Provide the (X, Y) coordinate of the cell's center where the given text is located.  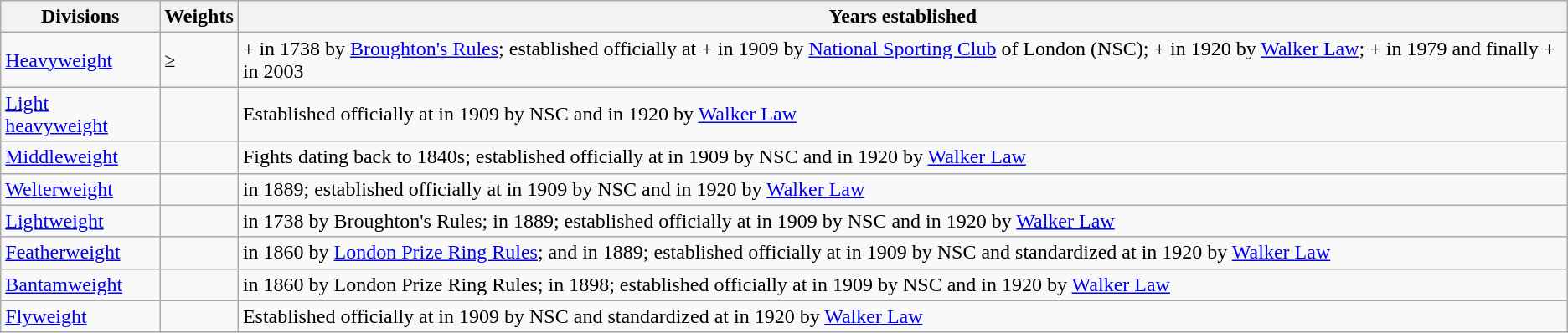
Years established (903, 17)
Divisions (80, 17)
Fights dating back to 1840s; established officially at in 1909 by NSC and in 1920 by Walker Law (903, 157)
≥ (199, 60)
Bantamweight (80, 284)
Featherweight (80, 253)
in 1738 by Broughton's Rules; in 1889; established officially at in 1909 by NSC and in 1920 by Walker Law (903, 221)
in 1860 by London Prize Ring Rules; in 1898; established officially at in 1909 by NSC and in 1920 by Walker Law (903, 284)
Middleweight (80, 157)
Established officially at in 1909 by NSC and standardized at in 1920 by Walker Law (903, 316)
Weights (199, 17)
Established officially at in 1909 by NSC and in 1920 by Walker Law (903, 114)
in 1860 by London Prize Ring Rules; and in 1889; established officially at in 1909 by NSC and standardized at in 1920 by Walker Law (903, 253)
in 1889; established officially at in 1909 by NSC and in 1920 by Walker Law (903, 189)
Light heavyweight (80, 114)
Heavyweight (80, 60)
Welterweight (80, 189)
Flyweight (80, 316)
Lightweight (80, 221)
